Find where the given text appears and provide that cell's center as [X, Y] coordinate. 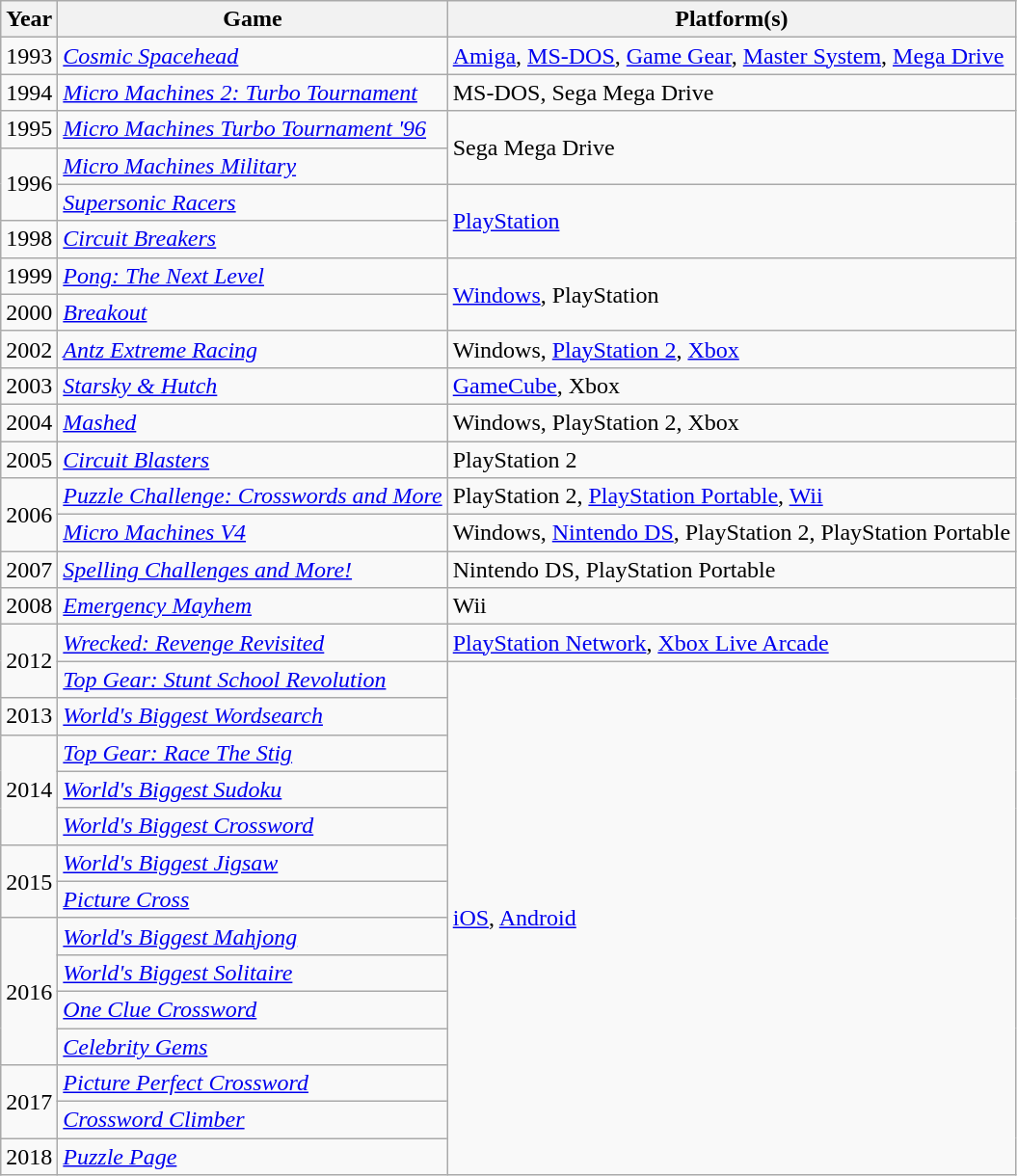
Puzzle Challenge: Crosswords and More [253, 496]
2006 [29, 515]
Windows, Nintendo DS, PlayStation 2, PlayStation Portable [731, 533]
1995 [29, 129]
World's Biggest Wordsearch [253, 716]
2007 [29, 570]
Supersonic Racers [253, 202]
Antz Extreme Racing [253, 349]
Mashed [253, 422]
Sega Mega Drive [731, 147]
Circuit Breakers [253, 239]
1999 [29, 276]
1993 [29, 56]
World's Biggest Solitaire [253, 973]
2005 [29, 460]
World's Biggest Mahjong [253, 936]
1998 [29, 239]
MS-DOS, Sega Mega Drive [731, 93]
Breakout [253, 312]
Starsky & Hutch [253, 386]
Wrecked: Revenge Revisited [253, 643]
2008 [29, 606]
Micro Machines V4 [253, 533]
iOS, Android [731, 918]
Puzzle Page [253, 1157]
2002 [29, 349]
Emergency Mayhem [253, 606]
2017 [29, 1102]
2013 [29, 716]
World's Biggest Crossword [253, 826]
Nintendo DS, PlayStation Portable [731, 570]
2003 [29, 386]
Game [253, 19]
2018 [29, 1157]
Picture Cross [253, 899]
2016 [29, 991]
World's Biggest Sudoku [253, 789]
Windows, PlayStation [731, 294]
Top Gear: Stunt School Revolution [253, 680]
Micro Machines Turbo Tournament '96 [253, 129]
2015 [29, 881]
Year [29, 19]
PlayStation [731, 221]
2012 [29, 661]
Picture Perfect Crossword [253, 1083]
Micro Machines 2: Turbo Tournament [253, 93]
2000 [29, 312]
Wii [731, 606]
Micro Machines Military [253, 166]
Crossword Climber [253, 1120]
Platform(s) [731, 19]
1996 [29, 184]
Spelling Challenges and More! [253, 570]
Amiga, MS-DOS, Game Gear, Master System, Mega Drive [731, 56]
GameCube, Xbox [731, 386]
PlayStation 2 [731, 460]
1994 [29, 93]
One Clue Crossword [253, 1009]
Pong: The Next Level [253, 276]
2004 [29, 422]
Cosmic Spacehead [253, 56]
2014 [29, 789]
Top Gear: Race The Stig [253, 753]
PlayStation 2, PlayStation Portable, Wii [731, 496]
Celebrity Gems [253, 1046]
World's Biggest Jigsaw [253, 863]
PlayStation Network, Xbox Live Arcade [731, 643]
Circuit Blasters [253, 460]
